From the cell containing the given text, extract its center point as (x, y) coordinate. 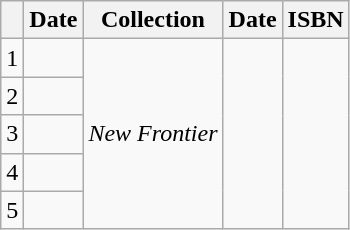
5 (12, 210)
ISBN (316, 20)
3 (12, 134)
2 (12, 96)
1 (12, 58)
Collection (153, 20)
New Frontier (153, 134)
4 (12, 172)
